Return [X, Y] of the center of cell containing provided text 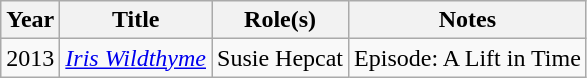
Notes [468, 20]
Iris Wildthyme [136, 58]
Title [136, 20]
Episode: A Lift in Time [468, 58]
Year [30, 20]
2013 [30, 58]
Susie Hepcat [280, 58]
Role(s) [280, 20]
